Extract the [x, y] coordinate from the center of the cell holding the provided text.  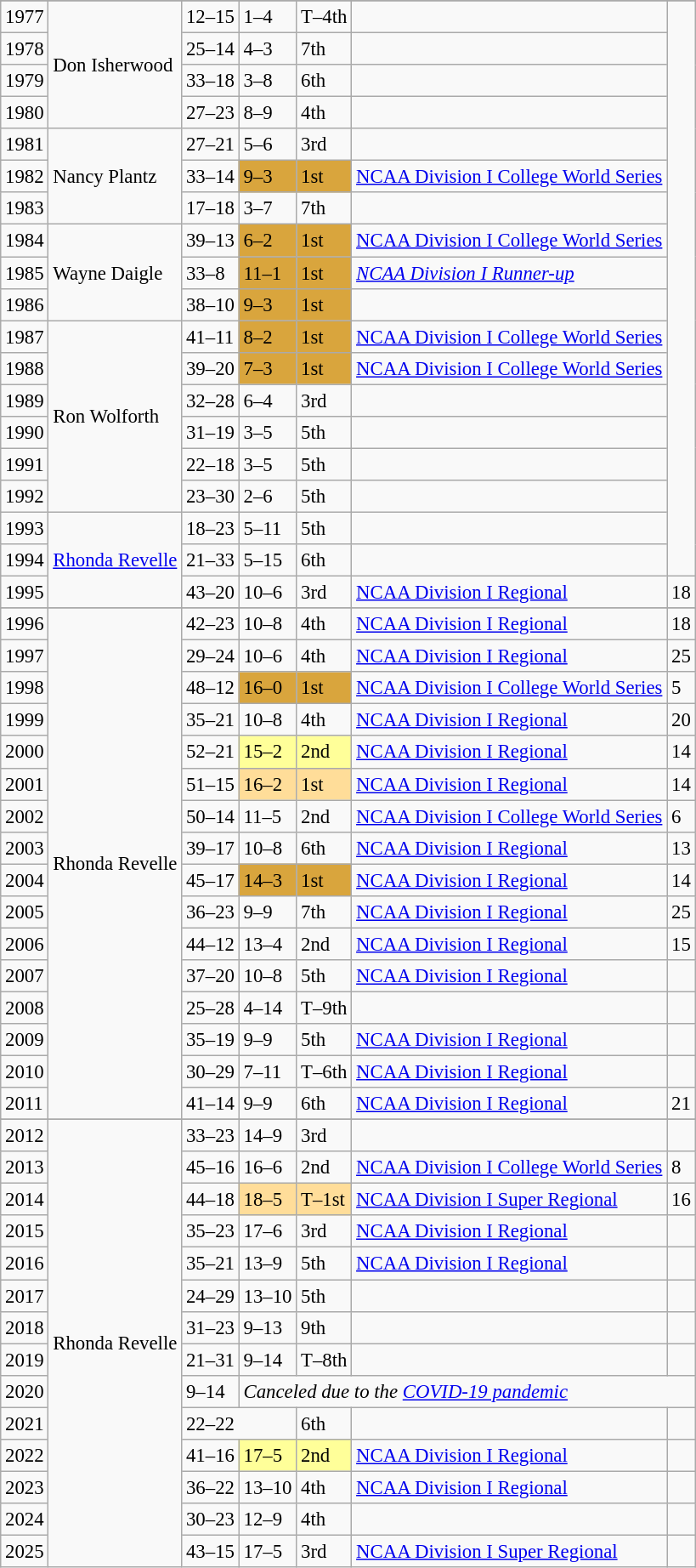
16–6 [268, 1167]
1987 [25, 337]
9–13 [268, 1327]
14–9 [268, 1136]
35–23 [211, 1232]
1977 [25, 17]
33–23 [211, 1136]
1995 [25, 593]
35–19 [211, 1040]
1984 [25, 241]
21 [682, 1104]
44–18 [211, 1200]
1981 [25, 145]
5–6 [268, 145]
2001 [25, 784]
41–14 [211, 1104]
2021 [25, 1423]
2014 [25, 1200]
1993 [25, 528]
1979 [25, 81]
1992 [25, 497]
52–21 [211, 753]
18–23 [211, 528]
31–19 [211, 433]
NCAA Division I Runner-up [510, 273]
5–15 [268, 560]
36–23 [211, 912]
12–9 [268, 1520]
31–23 [211, 1327]
T–9th [325, 1008]
37–20 [211, 976]
2022 [25, 1456]
17–18 [211, 208]
41–11 [211, 337]
16–0 [268, 688]
1999 [25, 720]
1996 [25, 624]
33–18 [211, 81]
2013 [25, 1167]
7–11 [268, 1072]
2005 [25, 912]
25–28 [211, 1008]
T–8th [325, 1360]
45–17 [211, 880]
41–16 [211, 1456]
33–8 [211, 273]
20 [682, 720]
5 [682, 688]
2000 [25, 753]
3–8 [268, 81]
51–15 [211, 784]
33–14 [211, 177]
1–4 [268, 17]
Canceled due to the COVID-19 pandemic [467, 1391]
21–31 [211, 1360]
2018 [25, 1327]
27–23 [211, 113]
36–22 [211, 1487]
2006 [25, 944]
6 [682, 816]
2016 [25, 1264]
15–2 [268, 753]
45–16 [211, 1167]
2015 [25, 1232]
50–14 [211, 816]
T–1st [325, 1200]
39–20 [211, 368]
30–29 [211, 1072]
Ron Wolforth [116, 417]
2002 [25, 816]
11–1 [268, 273]
2008 [25, 1008]
18–5 [268, 1200]
21–33 [211, 560]
14–3 [268, 880]
5–11 [268, 528]
39–13 [211, 241]
7–3 [268, 368]
1983 [25, 208]
1994 [25, 560]
16 [682, 1200]
1986 [25, 304]
Don Isherwood [116, 65]
4–3 [268, 49]
1989 [25, 401]
2023 [25, 1487]
6–2 [268, 241]
22–22 [240, 1423]
30–23 [211, 1520]
13 [682, 848]
1990 [25, 433]
4–14 [268, 1008]
1997 [25, 656]
2004 [25, 880]
6–4 [268, 401]
1982 [25, 177]
T–4th [325, 17]
3–7 [268, 208]
29–24 [211, 656]
17–6 [268, 1232]
1991 [25, 464]
39–17 [211, 848]
16–2 [268, 784]
2003 [25, 848]
15 [682, 944]
1985 [25, 273]
2007 [25, 976]
2020 [25, 1391]
2024 [25, 1520]
1978 [25, 49]
22–18 [211, 464]
8–2 [268, 337]
2012 [25, 1136]
32–28 [211, 401]
42–23 [211, 624]
1980 [25, 113]
T–6th [325, 1072]
2010 [25, 1072]
1998 [25, 688]
23–30 [211, 497]
11–5 [268, 816]
24–29 [211, 1296]
38–10 [211, 304]
2019 [25, 1360]
27–21 [211, 145]
2–6 [268, 497]
48–12 [211, 688]
43–20 [211, 593]
25–14 [211, 49]
2011 [25, 1104]
8–9 [268, 113]
43–15 [211, 1551]
13–9 [268, 1264]
1988 [25, 368]
8 [682, 1167]
2009 [25, 1040]
2025 [25, 1551]
2017 [25, 1296]
Nancy Plantz [116, 177]
13–4 [268, 944]
12–15 [211, 17]
44–12 [211, 944]
Wayne Daigle [116, 272]
9th [325, 1327]
